From the cell containing the given text, extract its center point as [X, Y] coordinate. 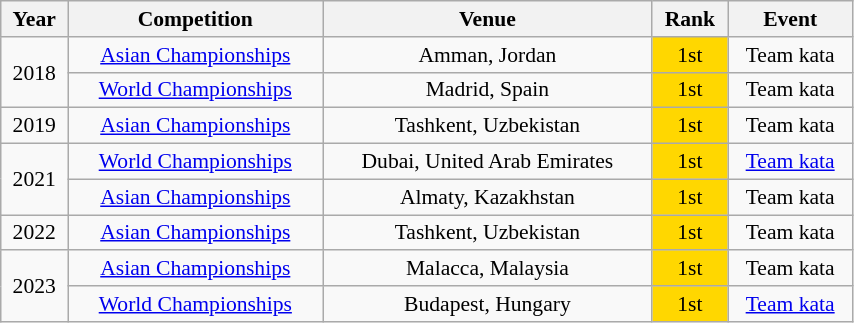
2019 [34, 126]
2021 [34, 180]
Malacca, Malaysia [488, 269]
Year [34, 19]
Event [790, 19]
Amman, Jordan [488, 55]
Budapest, Hungary [488, 304]
Almaty, Kazakhstan [488, 197]
Venue [488, 19]
Madrid, Spain [488, 90]
2022 [34, 233]
Competition [196, 19]
2023 [34, 286]
Rank [690, 19]
Dubai, United Arab Emirates [488, 162]
2018 [34, 72]
